Find where the given text appears and provide that cell's center as (X, Y) coordinate. 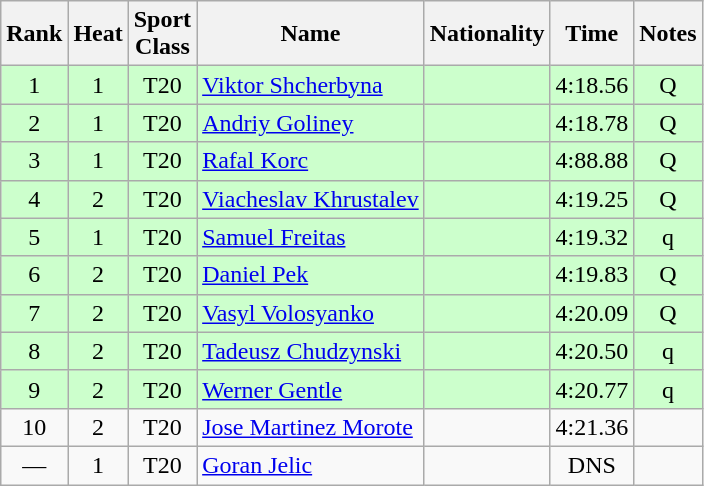
6 (34, 275)
Tadeusz Chudzynski (311, 351)
Rafal Korc (311, 161)
Jose Martinez Morote (311, 427)
4:18.56 (592, 85)
3 (34, 161)
Rank (34, 34)
4:18.78 (592, 123)
DNS (592, 465)
4:19.25 (592, 199)
Viacheslav Khrustalev (311, 199)
Viktor Shcherbyna (311, 85)
Heat (98, 34)
Time (592, 34)
4:21.36 (592, 427)
Nationality (487, 34)
Samuel Freitas (311, 237)
— (34, 465)
4 (34, 199)
4:19.83 (592, 275)
Goran Jelic (311, 465)
4:20.50 (592, 351)
4:20.09 (592, 313)
Andriy Goliney (311, 123)
SportClass (162, 34)
8 (34, 351)
4:19.32 (592, 237)
4:88.88 (592, 161)
4:20.77 (592, 389)
Notes (668, 34)
9 (34, 389)
7 (34, 313)
Name (311, 34)
Daniel Pek (311, 275)
10 (34, 427)
Vasyl Volosyanko (311, 313)
Werner Gentle (311, 389)
5 (34, 237)
